From the cell containing the given text, extract its center point as (X, Y) coordinate. 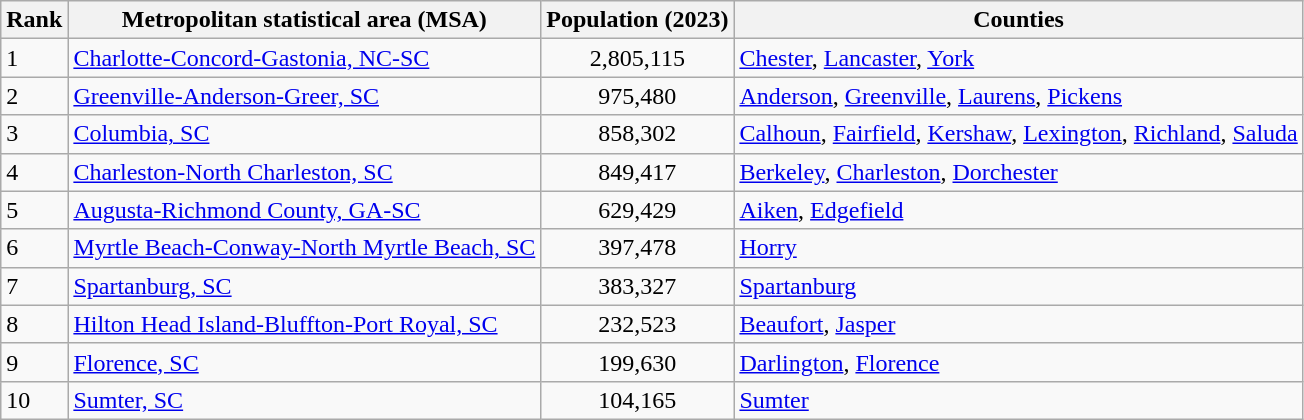
2 (34, 96)
2,805,115 (638, 58)
Columbia, SC (304, 134)
104,165 (638, 400)
975,480 (638, 96)
Augusta-Richmond County, GA-SC (304, 210)
Berkeley, Charleston, Dorchester (1018, 172)
Florence, SC (304, 362)
Charlotte-Concord-Gastonia, NC-SC (304, 58)
9 (34, 362)
Hilton Head Island-Bluffton-Port Royal, SC (304, 324)
Spartanburg (1018, 286)
Beaufort, Jasper (1018, 324)
397,478 (638, 248)
Metropolitan statistical area (MSA) (304, 20)
849,417 (638, 172)
858,302 (638, 134)
Greenville-Anderson-Greer, SC (304, 96)
Calhoun, Fairfield, Kershaw, Lexington, Richland, Saluda (1018, 134)
8 (34, 324)
1 (34, 58)
Anderson, Greenville, Laurens, Pickens (1018, 96)
Rank (34, 20)
5 (34, 210)
Myrtle Beach-Conway-North Myrtle Beach, SC (304, 248)
383,327 (638, 286)
Population (2023) (638, 20)
Aiken, Edgefield (1018, 210)
10 (34, 400)
Spartanburg, SC (304, 286)
7 (34, 286)
Chester, Lancaster, York (1018, 58)
4 (34, 172)
232,523 (638, 324)
Charleston-North Charleston, SC (304, 172)
Darlington, Florence (1018, 362)
3 (34, 134)
Counties (1018, 20)
199,630 (638, 362)
629,429 (638, 210)
Sumter (1018, 400)
Sumter, SC (304, 400)
Horry (1018, 248)
6 (34, 248)
